Locate the cell with the specified text and output its [X, Y] center coordinate. 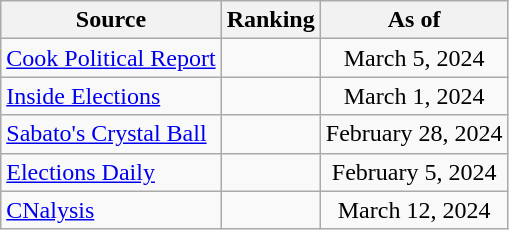
March 12, 2024 [414, 210]
Sabato's Crystal Ball [111, 134]
Inside Elections [111, 96]
Source [111, 20]
Cook Political Report [111, 58]
Elections Daily [111, 172]
February 5, 2024 [414, 172]
Ranking [270, 20]
CNalysis [111, 210]
March 5, 2024 [414, 58]
February 28, 2024 [414, 134]
March 1, 2024 [414, 96]
As of [414, 20]
